Scan for the cell matching the given text and deliver its [x, y] coordinate at center. 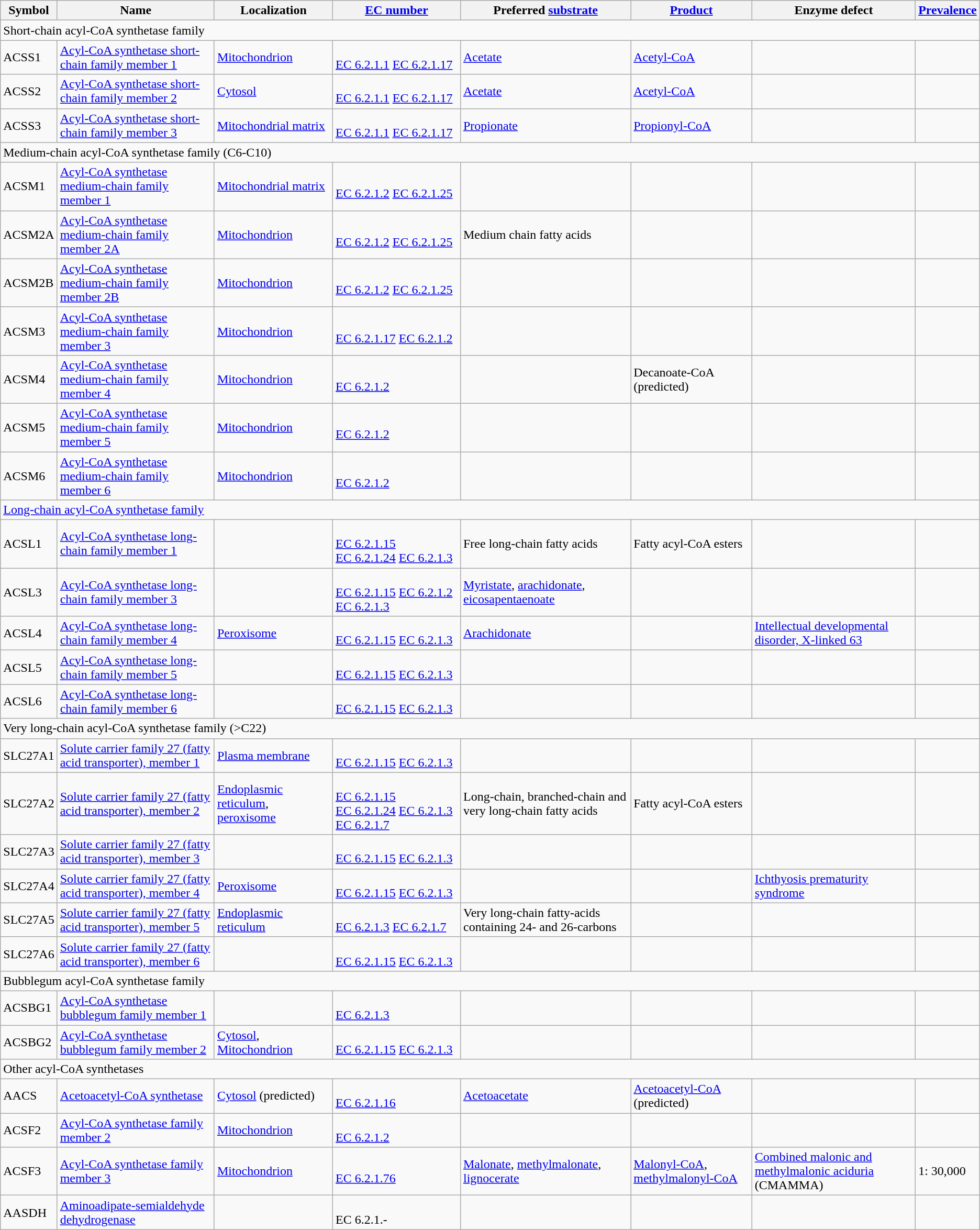
Endoplasmic reticulum, peroxisome [273, 803]
Solute carrier family 27 (fatty acid transporter), member 1 [136, 755]
Cytosol, Mitochondrion [273, 1042]
Bubblegum acyl-CoA synthetase family [490, 981]
AASDH [29, 1213]
EC 6.2.1.76 [397, 1171]
ACSL5 [29, 667]
Acetoacetyl-CoA synthetase [136, 1096]
EC 6.2.1.3 [397, 1007]
Prevalence [948, 10]
Name [136, 10]
ACSM1 [29, 186]
Acyl-CoA synthetase medium-chain family member 6 [136, 475]
ACSS1 [29, 58]
Arachidonate [545, 634]
EC 6.2.1.15 EC 6.2.1.2 EC 6.2.1.3 [397, 592]
Enzyme defect [833, 10]
Acyl-CoA synthetase medium-chain family member 5 [136, 427]
Short-chain acyl-CoA synthetase family [490, 30]
Product [692, 10]
Very long-chain fatty-acids containing 24- and 26-carbons [545, 919]
Acyl-CoA synthetase family member 2 [136, 1130]
Acetoacetyl-CoA (predicted) [692, 1096]
Cytosol (predicted) [273, 1096]
Propionate [545, 126]
Localization [273, 10]
Acyl-CoA synthetase short-chain family member 2 [136, 91]
ACSM5 [29, 427]
SLC27A4 [29, 886]
Solute carrier family 27 (fatty acid transporter), member 6 [136, 954]
Solute carrier family 27 (fatty acid transporter), member 5 [136, 919]
Cytosol [273, 91]
EC 6.2.1.16 [397, 1096]
SLC27A1 [29, 755]
Acyl-CoA synthetase long-chain family member 3 [136, 592]
Preferred substrate [545, 10]
Malonyl-CoA, methylmalonyl-CoA [692, 1171]
Solute carrier family 27 (fatty acid transporter), member 3 [136, 851]
ACSF2 [29, 1130]
Acyl-CoA synthetase long-chain family member 4 [136, 634]
Long-chain, branched-chain and very long-chain fatty acids [545, 803]
Acetoacetate [545, 1096]
ACSBG1 [29, 1007]
ACSBG2 [29, 1042]
ACSM6 [29, 475]
AACS [29, 1096]
ACSL6 [29, 702]
EC 6.2.1.17 EC 6.2.1.2 [397, 331]
Acyl-CoA synthetase bubblegum family member 2 [136, 1042]
ACSF3 [29, 1171]
Medium-chain acyl-CoA synthetase family (C6-C10) [490, 152]
Acyl-CoA synthetase medium-chain family member 1 [136, 186]
ACSL3 [29, 592]
Other acyl-CoA synthetases [490, 1069]
Long-chain acyl-CoA synthetase family [490, 510]
ACSS3 [29, 126]
ACSM2A [29, 235]
Very long-chain acyl-CoA synthetase family (>C22) [490, 728]
ACSL1 [29, 544]
Acyl-CoA synthetase long-chain family member 5 [136, 667]
ACSM4 [29, 379]
ACSM2B [29, 283]
Acyl-CoA synthetase medium-chain family member 2B [136, 283]
Acyl-CoA synthetase short-chain family member 3 [136, 126]
EC 6.2.1.15 EC 6.2.1.24 EC 6.2.1.3 [397, 544]
Ichthyosis prematurity syndrome [833, 886]
Decanoate-CoA (predicted) [692, 379]
ACSS2 [29, 91]
Endoplasmic reticulum [273, 919]
ACSL4 [29, 634]
EC 6.2.1.3 EC 6.2.1.7 [397, 919]
Intellectual developmental disorder, X-linked 63 [833, 634]
Acyl-CoA synthetase medium-chain family member 4 [136, 379]
EC number [397, 10]
ACSM3 [29, 331]
SLC27A6 [29, 954]
Malonate, methylmalonate, lignocerate [545, 1171]
Plasma membrane [273, 755]
Acyl-CoA synthetase medium-chain family member 3 [136, 331]
Acyl-CoA synthetase short-chain family member 1 [136, 58]
SLC27A5 [29, 919]
Aminoadipate-semialdehyde dehydrogenase [136, 1213]
Combined malonic and methylmalonic aciduria (CMAMMA) [833, 1171]
EC 6.2.1.15 EC 6.2.1.24 EC 6.2.1.3 EC 6.2.1.7 [397, 803]
Acyl-CoA synthetase long-chain family member 6 [136, 702]
SLC27A3 [29, 851]
SLC27A2 [29, 803]
EC 6.2.1.- [397, 1213]
Medium chain fatty acids [545, 235]
Acyl-CoA synthetase family member 3 [136, 1171]
Solute carrier family 27 (fatty acid transporter), member 2 [136, 803]
Propionyl-CoA [692, 126]
Acyl-CoA synthetase bubblegum family member 1 [136, 1007]
Myristate, arachidonate, eicosapentaenoate [545, 592]
Symbol [29, 10]
Free long-chain fatty acids [545, 544]
Acyl-CoA synthetase long-chain family member 1 [136, 544]
1: 30,000 [948, 1171]
Acyl-CoA synthetase medium-chain family member 2A [136, 235]
Solute carrier family 27 (fatty acid transporter), member 4 [136, 886]
